Determine the [X, Y] coordinate at the center of the cell enclosing the given text.  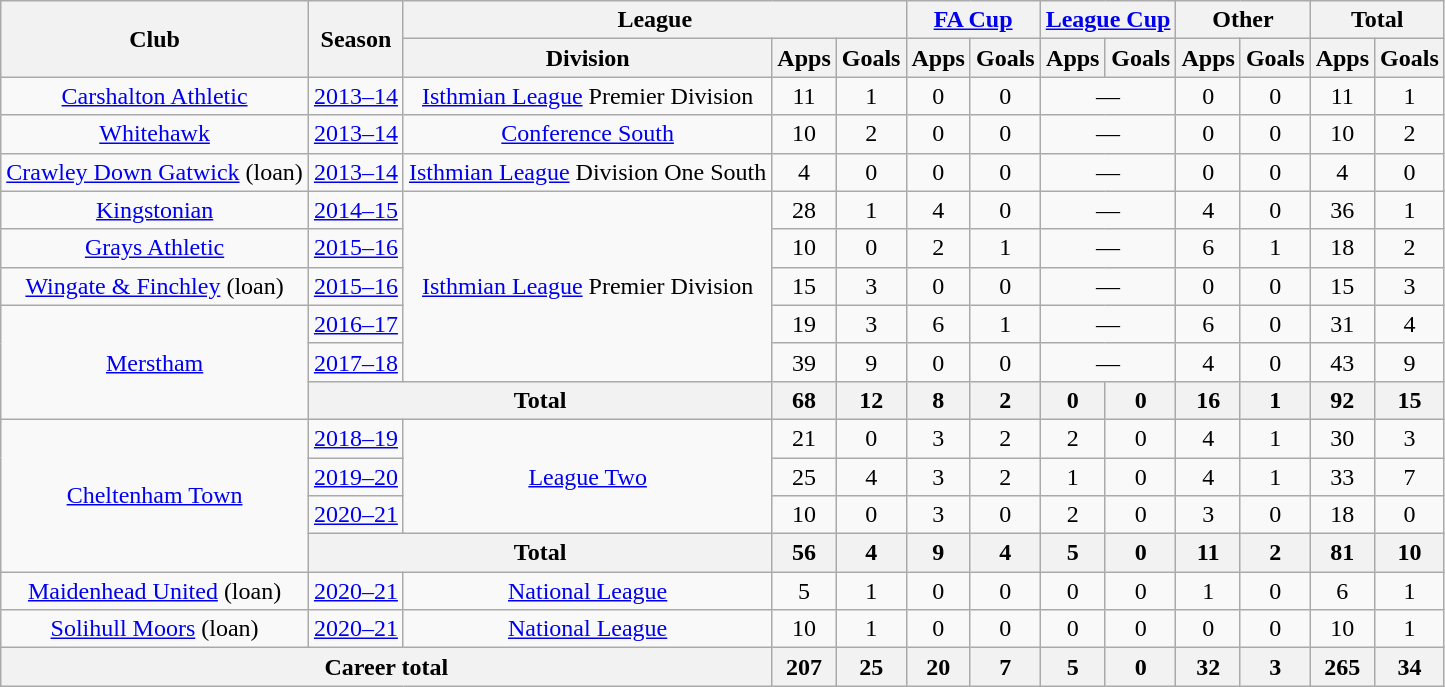
Division [587, 58]
Wingate & Finchley (loan) [155, 286]
2018–19 [356, 438]
28 [804, 210]
Club [155, 39]
33 [1342, 477]
Season [356, 39]
81 [1342, 553]
207 [804, 667]
2016–17 [356, 324]
League [654, 20]
Grays Athletic [155, 248]
19 [804, 324]
36 [1342, 210]
Carshalton Athletic [155, 96]
68 [804, 400]
Solihull Moors (loan) [155, 629]
8 [938, 400]
Whitehawk [155, 134]
Kingstonian [155, 210]
16 [1208, 400]
Other [1243, 20]
Merstham [155, 362]
League Two [587, 476]
2019–20 [356, 477]
2014–15 [356, 210]
FA Cup [973, 20]
Maidenhead United (loan) [155, 591]
2017–18 [356, 362]
Conference South [587, 134]
30 [1342, 438]
Career total [386, 667]
Isthmian League Division One South [587, 172]
Crawley Down Gatwick (loan) [155, 172]
34 [1410, 667]
21 [804, 438]
92 [1342, 400]
43 [1342, 362]
League Cup [1108, 20]
265 [1342, 667]
39 [804, 362]
56 [804, 553]
12 [871, 400]
31 [1342, 324]
32 [1208, 667]
Cheltenham Town [155, 495]
20 [938, 667]
